Pinpoint the cell where the given text exists, returning its [x, y] midpoint coordinate. 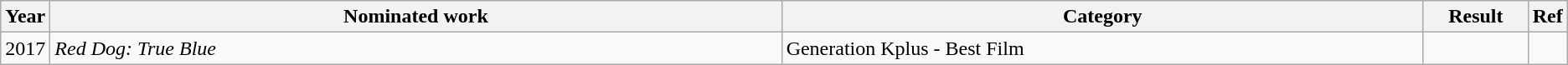
2017 [25, 48]
Result [1476, 17]
Year [25, 17]
Generation Kplus - Best Film [1102, 48]
Category [1102, 17]
Ref [1548, 17]
Red Dog: True Blue [415, 48]
Nominated work [415, 17]
